From the cell containing the given text, extract its center point as (X, Y) coordinate. 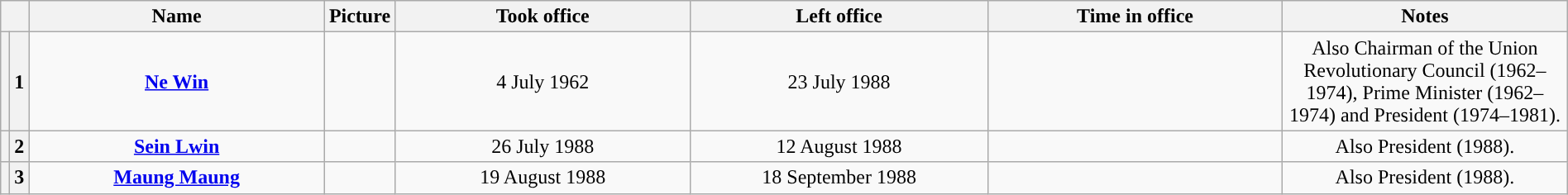
26 July 1988 (543, 146)
Also Chairman of the Union Revolutionary Council (1962–1974), Prime Minister (1962–1974) and President (1974–1981). (1426, 81)
12 August 1988 (839, 146)
Ne Win (177, 81)
Maung Maung (177, 178)
Name (177, 17)
4 July 1962 (543, 81)
Took office (543, 17)
Left office (839, 17)
Notes (1426, 17)
3 (20, 178)
18 September 1988 (839, 178)
19 August 1988 (543, 178)
1 (20, 81)
2 (20, 146)
Sein Lwin (177, 146)
23 July 1988 (839, 81)
Picture (359, 17)
Time in office (1135, 17)
